Extract the [X, Y] coordinate from the center of the cell holding the provided text.  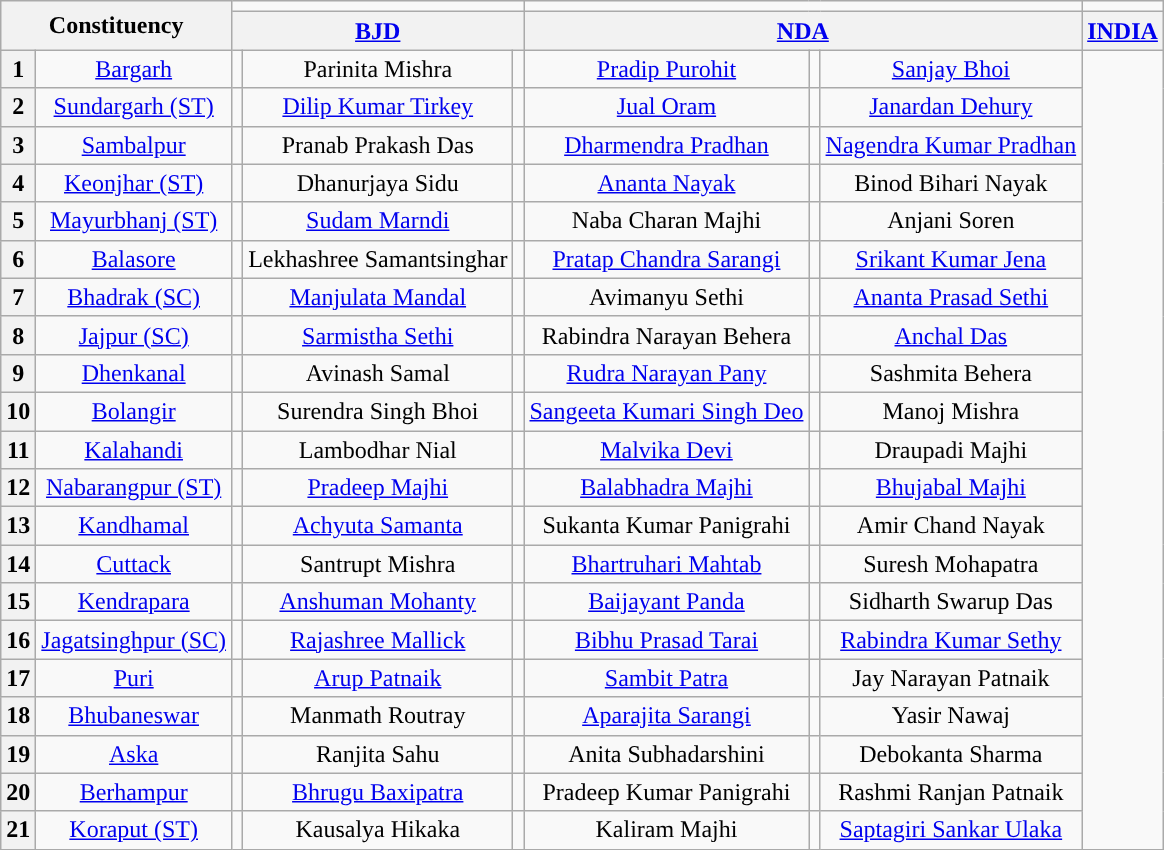
Santrupt Mishra [378, 564]
Kausalya Hikaka [378, 830]
Dhanurjaya Sidu [378, 183]
14 [18, 564]
18 [18, 716]
Kalahandi [134, 449]
Sidharth Swarup Das [951, 602]
Sudam Marndi [378, 221]
17 [18, 678]
Koraput (ST) [134, 830]
Bibhu Prasad Tarai [666, 640]
Jual Oram [666, 107]
Rudra Narayan Pany [666, 373]
Ananta Prasad Sethi [951, 297]
Binod Bihari Nayak [951, 183]
Suresh Mohapatra [951, 564]
Rabindra Kumar Sethy [951, 640]
Dhenkanal [134, 373]
Pradeep Kumar Panigrahi [666, 792]
Anjani Soren [951, 221]
Bhartruhari Mahtab [666, 564]
Cuttack [134, 564]
Pranab Prakash Das [378, 145]
Keonjhar (ST) [134, 183]
Manjulata Mandal [378, 297]
Bargarh [134, 69]
Draupadi Majhi [951, 449]
Jay Narayan Patnaik [951, 678]
Nabarangpur (ST) [134, 488]
Sarmistha Sethi [378, 335]
Aska [134, 754]
Dilip Kumar Tirkey [378, 107]
Rabindra Narayan Behera [666, 335]
Manmath Routray [378, 716]
BJD [378, 31]
13 [18, 526]
Bhrugu Baxipatra [378, 792]
Janardan Dehury [951, 107]
Anchal Das [951, 335]
Mayurbhanj (ST) [134, 221]
19 [18, 754]
Lambodhar Nial [378, 449]
21 [18, 830]
Surendra Singh Bhoi [378, 411]
Pratap Chandra Sarangi [666, 259]
10 [18, 411]
15 [18, 602]
Baijayant Panda [666, 602]
Yasir Nawaj [951, 716]
Saptagiri Sankar Ulaka [951, 830]
Bhadrak (SC) [134, 297]
Anshuman Mohanty [378, 602]
Naba Charan Majhi [666, 221]
Avinash Samal [378, 373]
Berhampur [134, 792]
Kaliram Majhi [666, 830]
Ranjita Sahu [378, 754]
11 [18, 449]
3 [18, 145]
Arup Patnaik [378, 678]
Sukanta Kumar Panigrahi [666, 526]
Amir Chand Nayak [951, 526]
Srikant Kumar Jena [951, 259]
Rajashree Mallick [378, 640]
Debokanta Sharma [951, 754]
Parinita Mishra [378, 69]
Aparajita Sarangi [666, 716]
Sambit Patra [666, 678]
Nagendra Kumar Pradhan [951, 145]
Rashmi Ranjan Patnaik [951, 792]
Sashmita Behera [951, 373]
NDA [803, 31]
6 [18, 259]
Bhubaneswar [134, 716]
Kandhamal [134, 526]
4 [18, 183]
Jagatsinghpur (SC) [134, 640]
Ananta Nayak [666, 183]
Pradeep Majhi [378, 488]
Jajpur (SC) [134, 335]
Pradip Purohit [666, 69]
Sangeeta Kumari Singh Deo [666, 411]
Achyuta Samanta [378, 526]
Bhujabal Majhi [951, 488]
Dharmendra Pradhan [666, 145]
Avimanyu Sethi [666, 297]
Kendrapara [134, 602]
12 [18, 488]
1 [18, 69]
16 [18, 640]
5 [18, 221]
INDIA [1123, 31]
Bolangir [134, 411]
7 [18, 297]
2 [18, 107]
Malvika Devi [666, 449]
Puri [134, 678]
Sanjay Bhoi [951, 69]
8 [18, 335]
Lekhashree Samantsinghar [378, 259]
Balasore [134, 259]
Constituency [116, 26]
Manoj Mishra [951, 411]
Anita Subhadarshini [666, 754]
20 [18, 792]
Sundargarh (ST) [134, 107]
Sambalpur [134, 145]
9 [18, 373]
Balabhadra Majhi [666, 488]
